Return the [x, y] coordinate for the center point of the cell that contains the specified text.  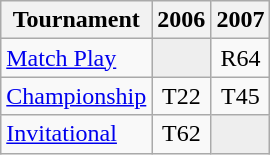
Tournament [76, 20]
T45 [240, 96]
2006 [182, 20]
T22 [182, 96]
R64 [240, 58]
Invitational [76, 134]
2007 [240, 20]
T62 [182, 134]
Championship [76, 96]
Match Play [76, 58]
